For the text-containing cell, return its midpoint in (x, y) coordinate format. 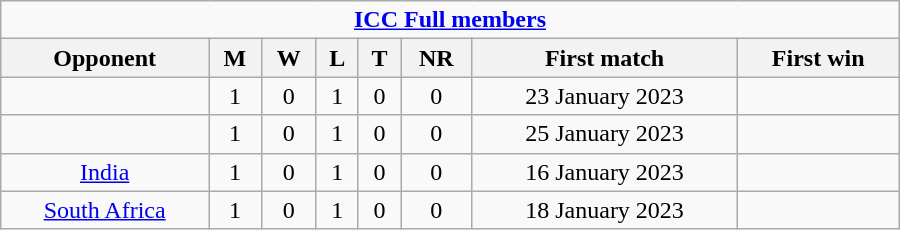
Opponent (105, 58)
W (288, 58)
South Africa (105, 210)
18 January 2023 (604, 210)
23 January 2023 (604, 96)
NR (436, 58)
25 January 2023 (604, 134)
India (105, 172)
First match (604, 58)
L (337, 58)
M (236, 58)
ICC Full members (450, 20)
T (379, 58)
16 January 2023 (604, 172)
First win (818, 58)
